Find where the given text appears and provide that cell's center as (X, Y) coordinate. 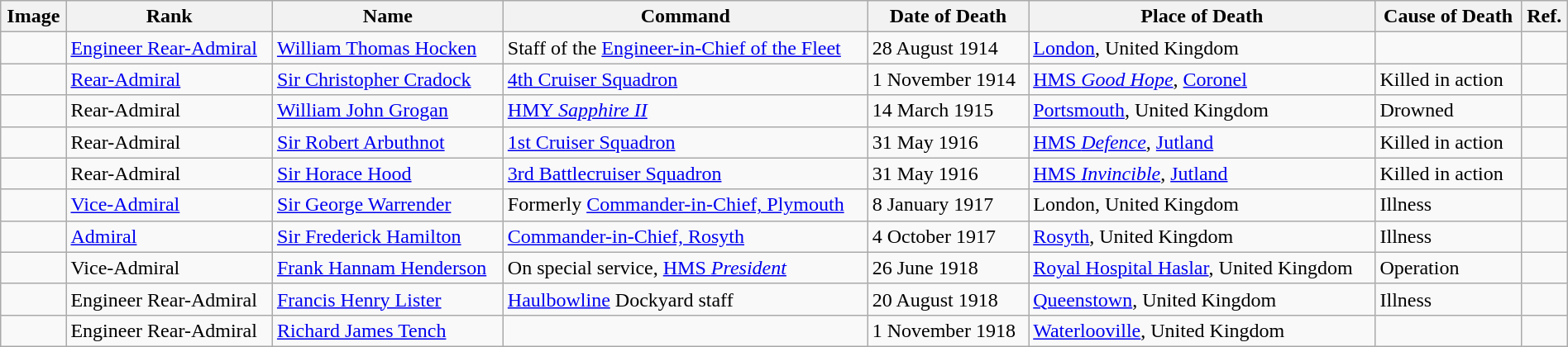
Drowned (1448, 111)
HMS Invincible, Jutland (1202, 173)
Staff of the Engineer-in-Chief of the Fleet (685, 48)
Waterlooville, United Kingdom (1202, 330)
Sir Frederick Hamilton (387, 236)
Name (387, 17)
Cause of Death (1448, 17)
Commander-in-Chief, Rosyth (685, 236)
4 October 1917 (948, 236)
Sir George Warrender (387, 205)
HMS Good Hope, Coronel (1202, 79)
Sir Horace Hood (387, 173)
Formerly Commander-in-Chief, Plymouth (685, 205)
20 August 1918 (948, 299)
Operation (1448, 268)
HMY Sapphire II (685, 111)
Rank (169, 17)
On special service, HMS President (685, 268)
Command (685, 17)
Date of Death (948, 17)
1st Cruiser Squadron (685, 142)
Richard James Tench (387, 330)
Image (33, 17)
William John Grogan (387, 111)
Sir Robert Arbuthnot (387, 142)
Place of Death (1202, 17)
Admiral (169, 236)
Sir Christopher Cradock (387, 79)
Haulbowline Dockyard staff (685, 299)
14 March 1915 (948, 111)
1 November 1918 (948, 330)
Royal Hospital Haslar, United Kingdom (1202, 268)
HMS Defence, Jutland (1202, 142)
Francis Henry Lister (387, 299)
Portsmouth, United Kingdom (1202, 111)
26 June 1918 (948, 268)
28 August 1914 (948, 48)
8 January 1917 (948, 205)
Frank Hannam Henderson (387, 268)
Queenstown, United Kingdom (1202, 299)
Rosyth, United Kingdom (1202, 236)
William Thomas Hocken (387, 48)
3rd Battlecruiser Squadron (685, 173)
1 November 1914 (948, 79)
Ref. (1544, 17)
4th Cruiser Squadron (685, 79)
